Scan for the cell matching the given text and deliver its [x, y] coordinate at center. 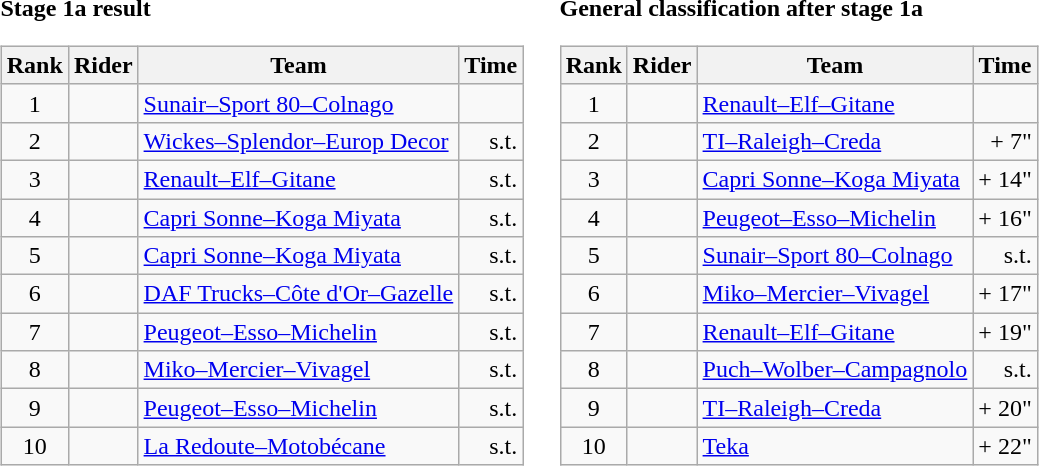
La Redoute–Motobécane [298, 446]
+ 16" [1005, 217]
+ 20" [1005, 408]
+ 14" [1005, 179]
Wickes–Splendor–Europ Decor [298, 141]
Puch–Wolber–Campagnolo [835, 370]
+ 19" [1005, 332]
DAF Trucks–Côte d'Or–Gazelle [298, 294]
+ 22" [1005, 446]
+ 17" [1005, 294]
Teka [835, 446]
+ 7" [1005, 141]
